Output the (X, Y) coordinate of the center of the cell containing the given text.  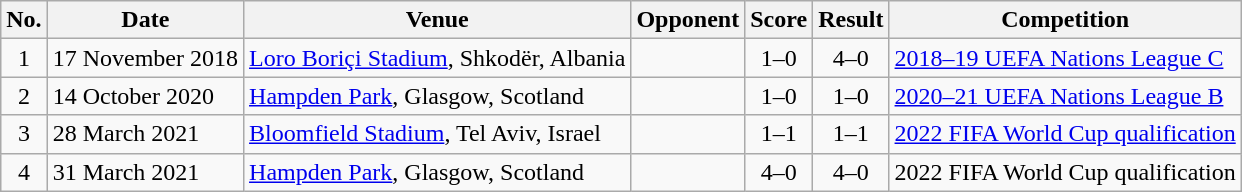
17 November 2018 (145, 58)
28 March 2021 (145, 134)
Loro Boriçi Stadium, Shkodër, Albania (438, 58)
Bloomfield Stadium, Tel Aviv, Israel (438, 134)
1 (24, 58)
Date (145, 20)
Opponent (688, 20)
3 (24, 134)
4 (24, 172)
Score (779, 20)
Result (851, 20)
Venue (438, 20)
No. (24, 20)
Competition (1065, 20)
14 October 2020 (145, 96)
2020–21 UEFA Nations League B (1065, 96)
2 (24, 96)
31 March 2021 (145, 172)
2018–19 UEFA Nations League C (1065, 58)
